Return [x, y] of the center of cell containing provided text 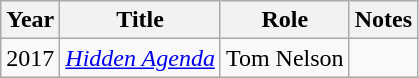
Role [284, 20]
Hidden Agenda [140, 58]
Title [140, 20]
Tom Nelson [284, 58]
Year [30, 20]
Notes [383, 20]
2017 [30, 58]
